Determine the [x, y] coordinate at the center of the cell enclosing the given text.  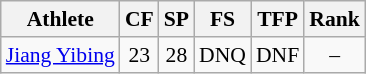
FS [222, 19]
DNQ [222, 55]
TFP [278, 19]
28 [176, 55]
– [334, 55]
DNF [278, 55]
Athlete [60, 19]
Jiang Yibing [60, 55]
CF [140, 19]
SP [176, 19]
Rank [334, 19]
23 [140, 55]
